Capture the cell that displays the provided text and extract its (x, y) central coordinate. 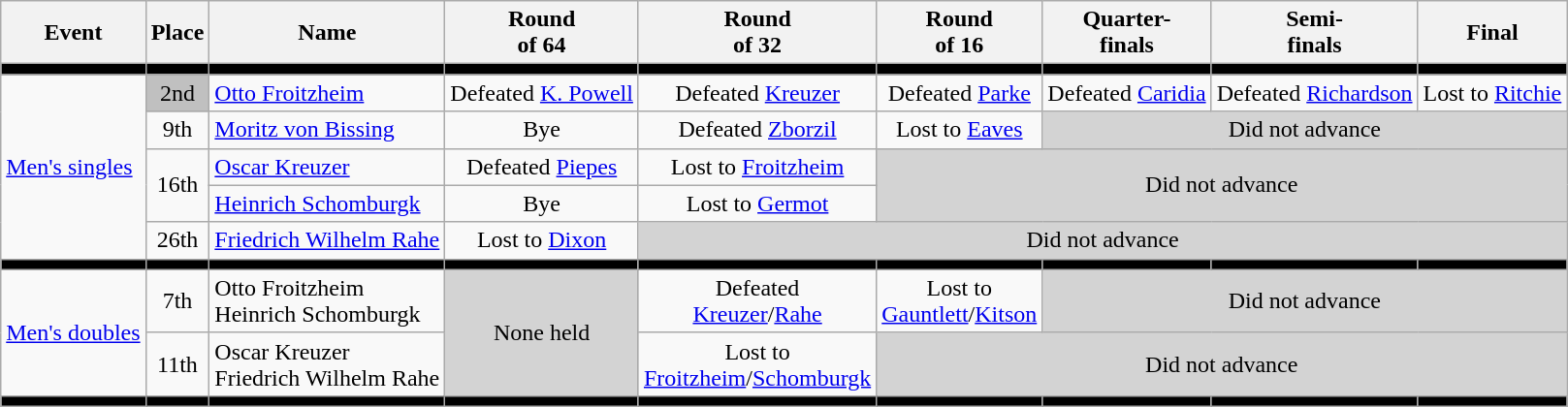
Heinrich Schomburgk (328, 203)
Defeated Kreuzer (756, 93)
Event (74, 33)
Defeated Richardson (1315, 93)
26th (177, 240)
Place (177, 33)
Name (328, 33)
Lost to Eaves (960, 130)
Round of 16 (960, 33)
Defeated Parke (960, 93)
Moritz von Bissing (328, 130)
Defeated Kreuzer/Rahe (756, 300)
Lost to Froitzheim/Schomburgk (756, 364)
16th (177, 185)
2nd (177, 93)
Lost to Dixon (542, 240)
Lost to Germot (756, 203)
7th (177, 300)
Otto Froitzheim Heinrich Schomburgk (328, 300)
Lost to Ritchie (1492, 93)
Defeated K. Powell (542, 93)
Defeated Piepes (542, 167)
None held (542, 332)
Defeated Zborzil (756, 130)
Otto Froitzheim (328, 93)
Oscar Kreuzer Friedrich Wilhelm Rahe (328, 364)
Quarter-finals (1127, 33)
Round of 32 (756, 33)
11th (177, 364)
Oscar Kreuzer (328, 167)
9th (177, 130)
Lost to Gauntlett/Kitson (960, 300)
Defeated Caridia (1127, 93)
Final (1492, 33)
Semi-finals (1315, 33)
Men's singles (74, 167)
Lost to Froitzheim (756, 167)
Men's doubles (74, 332)
Round of 64 (542, 33)
Friedrich Wilhelm Rahe (328, 240)
